Capture the cell that displays the provided text and extract its (X, Y) central coordinate. 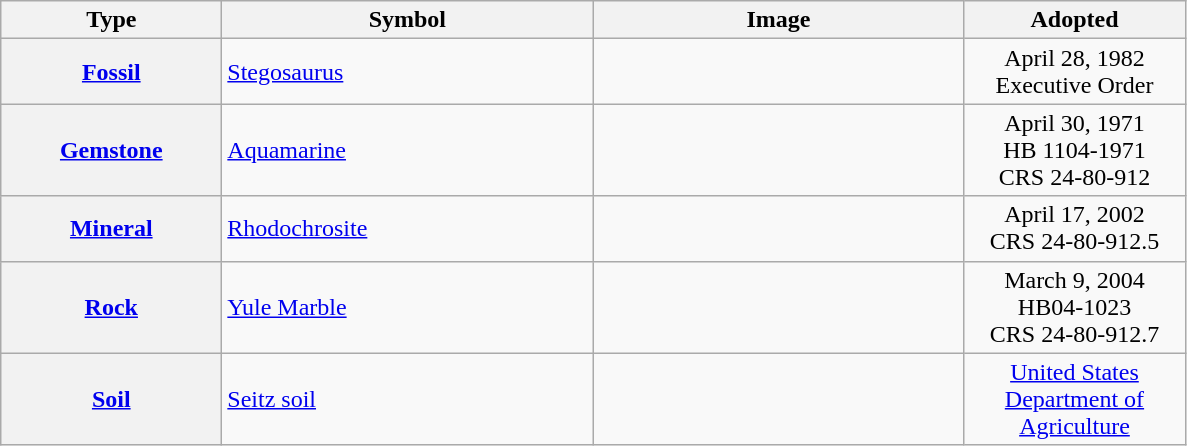
Aquamarine (408, 150)
Mineral (112, 228)
Image (778, 20)
Adopted (1074, 20)
United States Department of Agriculture (1074, 399)
Yule Marble (408, 307)
Rock (112, 307)
March 9, 2004HB04-1023CRS 24-80-912.7 (1074, 307)
Symbol (408, 20)
Stegosaurus (408, 72)
Soil (112, 399)
April 30, 1971HB 1104-1971CRS 24-80-912 (1074, 150)
Fossil (112, 72)
Seitz soil (408, 399)
April 17, 2002CRS 24-80-912.5 (1074, 228)
Rhodochrosite (408, 228)
Type (112, 20)
April 28, 1982Executive Order (1074, 72)
Gemstone (112, 150)
